From the cell containing the given text, extract its center point as (X, Y) coordinate. 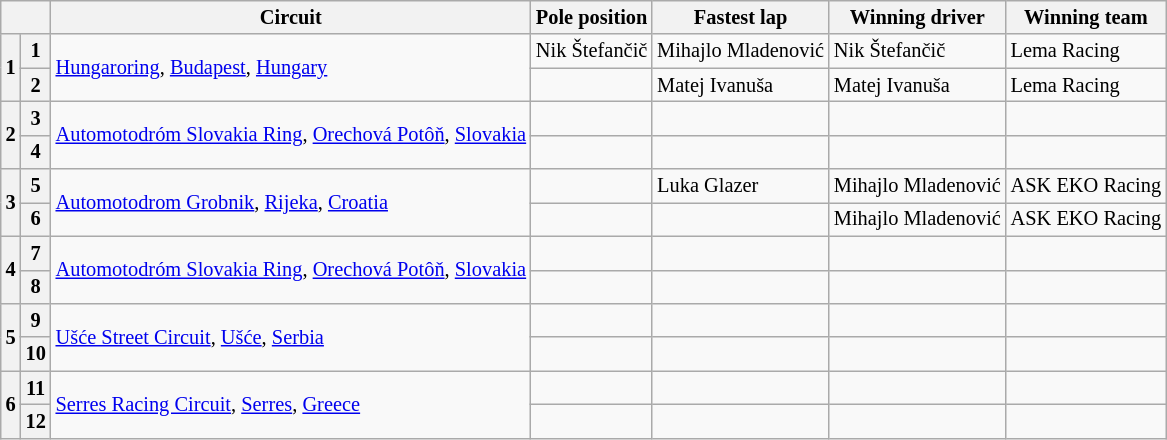
11 (36, 388)
Winning team (1086, 17)
Circuit (291, 17)
Automotodrom Grobnik, Rijeka, Croatia (291, 202)
Fastest lap (740, 17)
Winning driver (918, 17)
Ušće Street Circuit, Ušće, Serbia (291, 336)
7 (36, 253)
9 (36, 320)
Luka Glazer (740, 186)
8 (36, 287)
Serres Racing Circuit, Serres, Greece (291, 404)
Hungaroring, Budapest, Hungary (291, 68)
10 (36, 354)
Pole position (592, 17)
12 (36, 421)
